Find where the given text appears and provide that cell's center as (X, Y) coordinate. 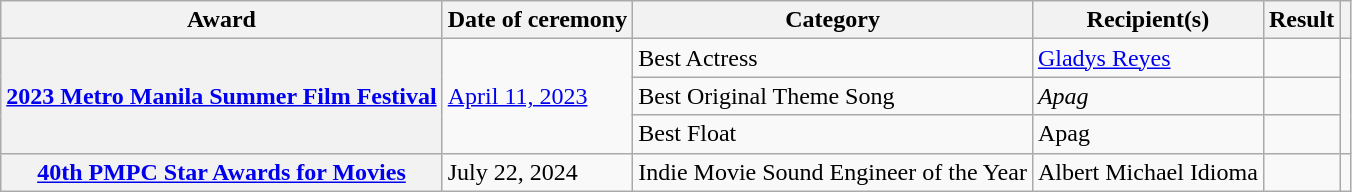
April 11, 2023 (538, 96)
Best Actress (833, 58)
Best Original Theme Song (833, 96)
Best Float (833, 134)
Date of ceremony (538, 20)
2023 Metro Manila Summer Film Festival (222, 96)
Gladys Reyes (1148, 58)
Result (1301, 20)
40th PMPC Star Awards for Movies (222, 172)
Award (222, 20)
Recipient(s) (1148, 20)
Indie Movie Sound Engineer of the Year (833, 172)
Albert Michael Idioma (1148, 172)
July 22, 2024 (538, 172)
Category (833, 20)
